Locate the cell with the specified text and output its [X, Y] center coordinate. 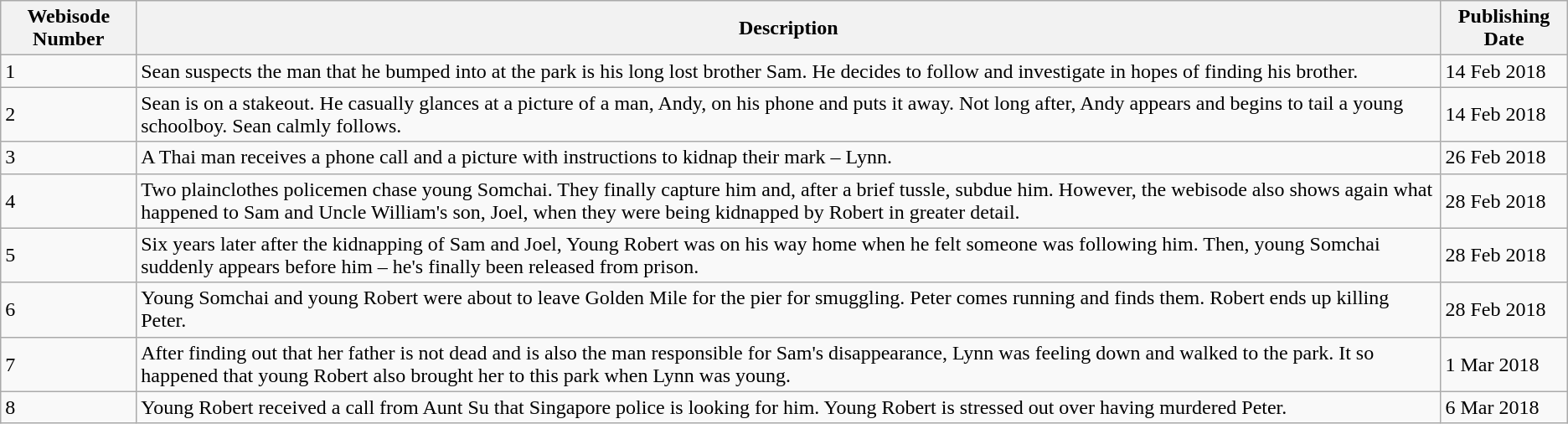
A Thai man receives a phone call and a picture with instructions to kidnap their mark – Lynn. [789, 158]
7 [69, 364]
3 [69, 158]
6 Mar 2018 [1504, 407]
1 [69, 71]
5 [69, 255]
Young Robert received a call from Aunt Su that Singapore police is looking for him. Young Robert is stressed out over having murdered Peter. [789, 407]
6 [69, 310]
2 [69, 114]
8 [69, 407]
Publishing Date [1504, 28]
Webisode Number [69, 28]
Description [789, 28]
26 Feb 2018 [1504, 158]
1 Mar 2018 [1504, 364]
4 [69, 201]
